Output the [X, Y] coordinate of the center of the cell containing the given text.  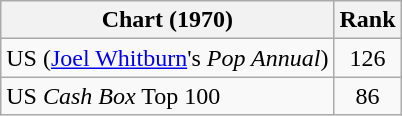
Chart (1970) [168, 20]
US Cash Box Top 100 [168, 96]
86 [368, 96]
Rank [368, 20]
US (Joel Whitburn's Pop Annual) [168, 58]
126 [368, 58]
